From the cell containing the given text, extract its center point as (x, y) coordinate. 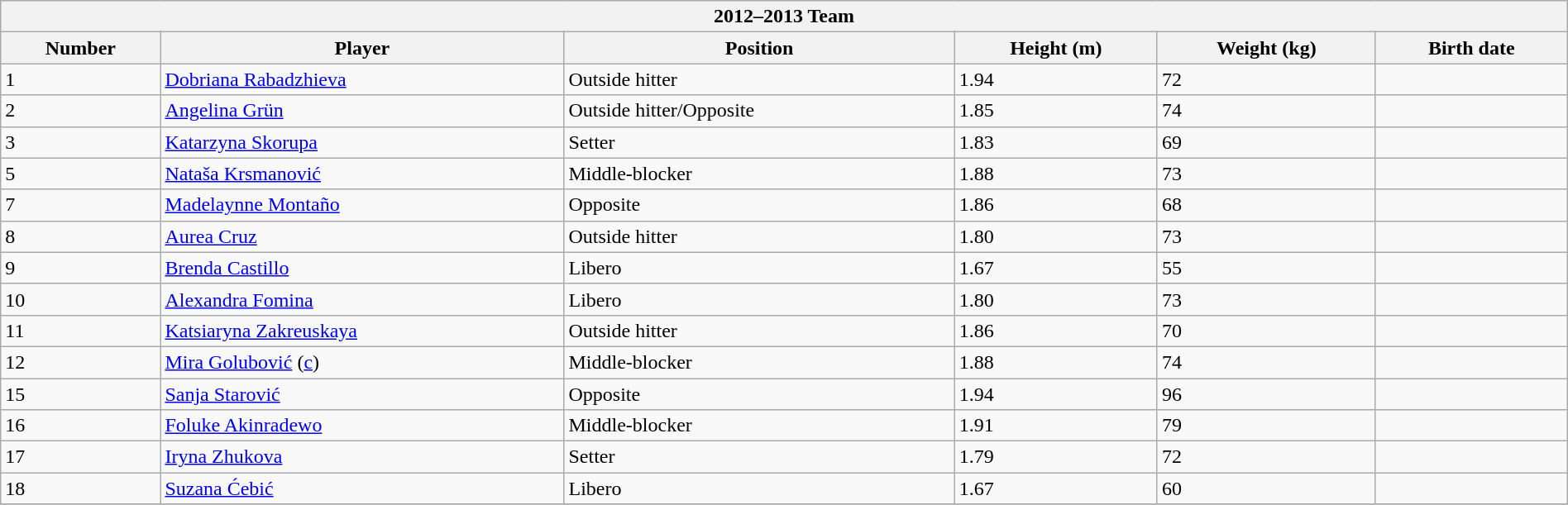
1.79 (1055, 457)
96 (1266, 394)
Nataša Krsmanović (362, 174)
Outside hitter/Opposite (759, 111)
Angelina Grün (362, 111)
17 (81, 457)
1.83 (1055, 142)
Aurea Cruz (362, 236)
2012–2013 Team (784, 17)
8 (81, 236)
10 (81, 299)
Foluke Akinradewo (362, 426)
9 (81, 268)
1 (81, 79)
1.91 (1055, 426)
60 (1266, 488)
2 (81, 111)
Birth date (1471, 48)
79 (1266, 426)
Height (m) (1055, 48)
16 (81, 426)
Dobriana Rabadzhieva (362, 79)
11 (81, 331)
15 (81, 394)
70 (1266, 331)
Weight (kg) (1266, 48)
Sanja Starović (362, 394)
Mira Golubović (c) (362, 362)
3 (81, 142)
Player (362, 48)
Madelaynne Montaño (362, 205)
Suzana Ćebić (362, 488)
Position (759, 48)
5 (81, 174)
Alexandra Fomina (362, 299)
68 (1266, 205)
55 (1266, 268)
Iryna Zhukova (362, 457)
Katsiaryna Zakreuskaya (362, 331)
Brenda Castillo (362, 268)
Number (81, 48)
69 (1266, 142)
7 (81, 205)
12 (81, 362)
18 (81, 488)
Katarzyna Skorupa (362, 142)
1.85 (1055, 111)
